Locate the cell with the specified text and output its (X, Y) center coordinate. 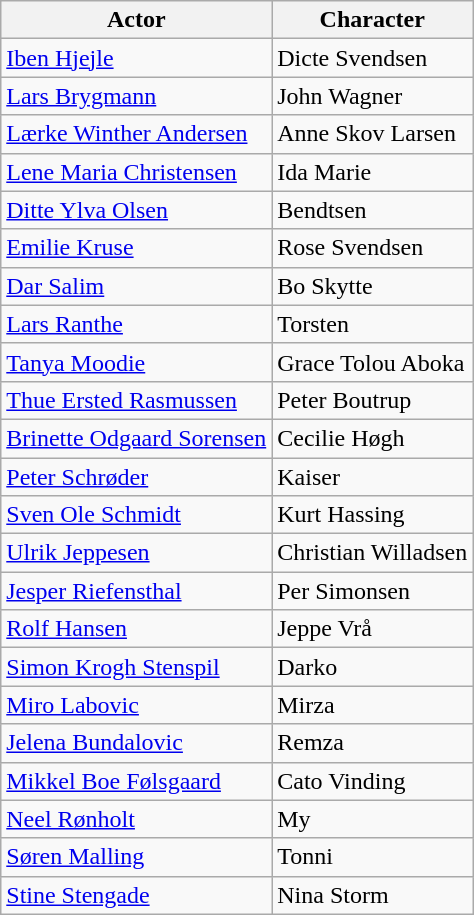
Iben Hjejle (136, 58)
Brinette Odgaard Sorensen (136, 438)
Simon Krogh Stenspil (136, 667)
Dar Salim (136, 286)
Lene Maria Christensen (136, 172)
Mikkel Boe Følsgaard (136, 781)
John Wagner (372, 96)
Mirza (372, 705)
Jelena Bundalovic (136, 743)
Christian Willadsen (372, 553)
Cato Vinding (372, 781)
Bendtsen (372, 210)
Bo Skytte (372, 286)
Lars Ranthe (136, 324)
Tonni (372, 857)
Ida Marie (372, 172)
Character (372, 20)
Peter Schrøder (136, 477)
Dicte Svendsen (372, 58)
Lærke Winther Andersen (136, 134)
Cecilie Høgh (372, 438)
Tanya Moodie (136, 362)
Remza (372, 743)
Lars Brygmann (136, 96)
Miro Labovic (136, 705)
Jeppe Vrå (372, 629)
Darko (372, 667)
Jesper Riefensthal (136, 591)
My (372, 819)
Peter Boutrup (372, 400)
Anne Skov Larsen (372, 134)
Grace Tolou Aboka (372, 362)
Thue Ersted Rasmussen (136, 400)
Kurt Hassing (372, 515)
Stine Stengade (136, 895)
Sven Ole Schmidt (136, 515)
Actor (136, 20)
Søren Malling (136, 857)
Rolf Hansen (136, 629)
Nina Storm (372, 895)
Ditte Ylva Olsen (136, 210)
Neel Rønholt (136, 819)
Per Simonsen (372, 591)
Kaiser (372, 477)
Torsten (372, 324)
Ulrik Jeppesen (136, 553)
Emilie Kruse (136, 248)
Rose Svendsen (372, 248)
